From the cell containing the given text, extract its center point as [X, Y] coordinate. 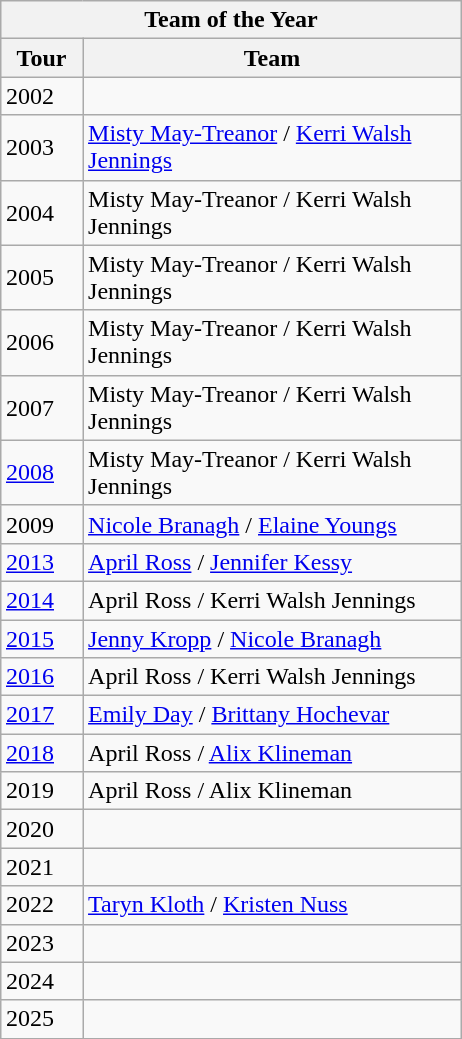
2025 [41, 1019]
2024 [41, 981]
Jenny Kropp / Nicole Branagh [272, 639]
2009 [41, 524]
2008 [41, 472]
April Ross / Jennifer Kessy [272, 562]
2016 [41, 677]
2014 [41, 600]
2002 [41, 96]
2019 [41, 791]
2020 [41, 829]
2006 [41, 342]
Team of the Year [230, 20]
2013 [41, 562]
Emily Day / Brittany Hochevar [272, 715]
2015 [41, 639]
2021 [41, 867]
2005 [41, 278]
2023 [41, 943]
2007 [41, 408]
Team [272, 58]
Tour [41, 58]
Taryn Kloth / Kristen Nuss [272, 905]
2022 [41, 905]
2017 [41, 715]
2003 [41, 148]
2004 [41, 212]
2018 [41, 753]
Nicole Branagh / Elaine Youngs [272, 524]
